Detect which cell encompasses the target text, then output its [x, y] center coordinate. 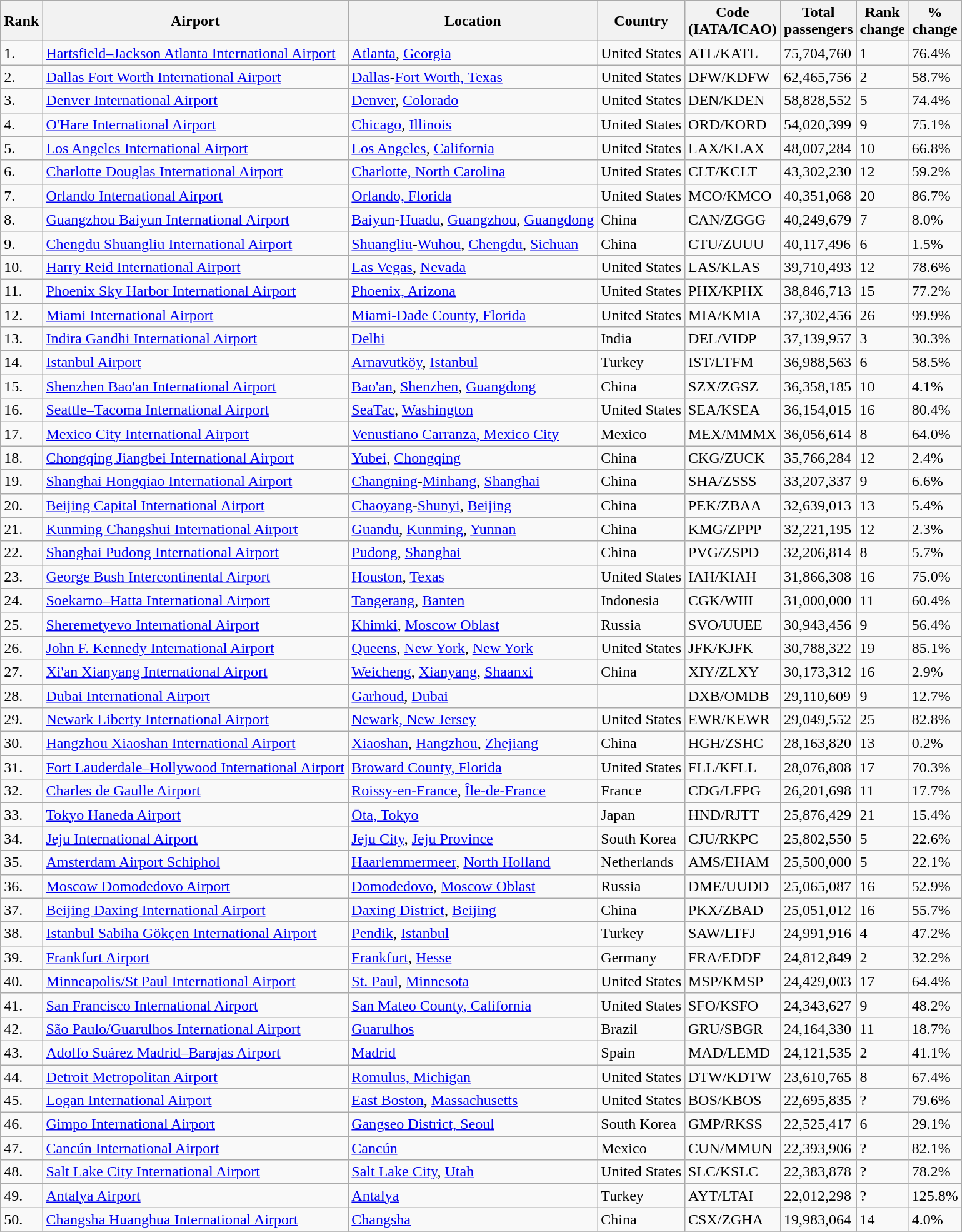
Harry Reid International Airport [195, 267]
GMP/RKSS [733, 1124]
MCO/KMCO [733, 196]
Miami International Airport [195, 315]
Charlotte Douglas International Airport [195, 172]
CUN/MMUN [733, 1148]
36,988,563 [818, 363]
Baiyun-Huadu, Guangzhou, Guangdong [473, 220]
Beijing Daxing International Airport [195, 910]
SZX/ZGSZ [733, 386]
1 [883, 53]
Chongqing Jiangbei International Airport [195, 458]
2.4% [935, 458]
Miami-Dade County, Florida [473, 315]
17. [21, 434]
32. [21, 791]
Tangerang, Banten [473, 600]
Shanghai Hongqiao International Airport [195, 482]
Salt Lake City International Airport [195, 1172]
Xi'an Xianyang International Airport [195, 672]
29. [21, 720]
4.1% [935, 386]
Country [641, 21]
Queens, New York, New York [473, 648]
CTU/ZUUU [733, 243]
37. [21, 910]
62,465,756 [818, 77]
São Paulo/Guarulhos International Airport [195, 1029]
IAH/KIAH [733, 577]
5.4% [935, 505]
Detroit Metropolitan Airport [195, 1076]
24,429,003 [818, 981]
4. [21, 124]
SeaTac, Washington [473, 410]
Denver International Airport [195, 101]
37,302,456 [818, 315]
Airport [195, 21]
MAD/LEMD [733, 1053]
Soekarno–Hatta International Airport [195, 600]
58,828,552 [818, 101]
31,866,308 [818, 577]
79.6% [935, 1101]
DEL/VIDP [733, 339]
Dallas Fort Worth International Airport [195, 77]
CDG/LFPG [733, 791]
24,121,535 [818, 1053]
50. [21, 1219]
3. [21, 101]
43,302,230 [818, 172]
5. [21, 148]
CJU/RKPC [733, 839]
19. [21, 482]
GRU/SBGR [733, 1029]
Amsterdam Airport Schiphol [195, 862]
Changsha [473, 1219]
St. Paul, Minnesota [473, 981]
Hartsfield–Jackson Atlanta International Airport [195, 53]
Fort Lauderdale–Hollywood International Airport [195, 767]
75,704,760 [818, 53]
BOS/KBOS [733, 1101]
25. [21, 624]
ATL/KATL [733, 53]
Rank [21, 21]
48. [21, 1172]
56.4% [935, 624]
Kunming Changshui International Airport [195, 529]
47. [21, 1148]
Chicago, Illinois [473, 124]
Delhi [473, 339]
Guangzhou Baiyun International Airport [195, 220]
San Mateo County, California [473, 1005]
SFO/KSFO [733, 1005]
25 [883, 720]
32,639,013 [818, 505]
PEK/ZBAA [733, 505]
Netherlands [641, 862]
Charlotte, North Carolina [473, 172]
KMG/ZPPP [733, 529]
30,788,322 [818, 648]
19 [883, 648]
Hangzhou Xiaoshan International Airport [195, 744]
MIA/KMIA [733, 315]
40,117,496 [818, 243]
Antalya [473, 1196]
Brazil [641, 1029]
18. [21, 458]
SEA/KSEA [733, 410]
22,393,906 [818, 1148]
Germany [641, 957]
22,012,298 [818, 1196]
SVO/UUEE [733, 624]
26. [21, 648]
8.0% [935, 220]
2.3% [935, 529]
Orlando International Airport [195, 196]
18.7% [935, 1029]
%change [935, 21]
28,076,808 [818, 767]
4 [883, 934]
Changsha Huanghua International Airport [195, 1219]
Indira Gandhi International Airport [195, 339]
Dubai International Airport [195, 696]
CSX/ZGHA [733, 1219]
Cancún International Airport [195, 1148]
19,983,064 [818, 1219]
Phoenix Sky Harbor International Airport [195, 291]
Atlanta, Georgia [473, 53]
40,249,679 [818, 220]
77.2% [935, 291]
24,991,916 [818, 934]
23. [21, 577]
Jeju International Airport [195, 839]
30,173,312 [818, 672]
3 [883, 339]
O'Hare International Airport [195, 124]
Istanbul Sabiha Gökçen International Airport [195, 934]
George Bush Intercontinental Airport [195, 577]
Daxing District, Beijing [473, 910]
25,065,087 [818, 886]
36. [21, 886]
John F. Kennedy International Airport [195, 648]
SHA/ZSSS [733, 482]
48,007,284 [818, 148]
99.9% [935, 315]
33. [21, 815]
Cancún [473, 1148]
Shanghai Pudong International Airport [195, 553]
23,610,765 [818, 1076]
28,163,820 [818, 744]
2. [21, 77]
52.9% [935, 886]
Salt Lake City, Utah [473, 1172]
39,710,493 [818, 267]
44. [21, 1076]
East Boston, Massachusetts [473, 1101]
2.9% [935, 672]
Code(IATA/ICAO) [733, 21]
42. [21, 1029]
1.5% [935, 243]
MEX/MMMX [733, 434]
Gimpo International Airport [195, 1124]
15. [21, 386]
Houston, Texas [473, 577]
14. [21, 363]
Jeju City, Jeju Province [473, 839]
Ōta, Tokyo [473, 815]
22. [21, 553]
46. [21, 1124]
Pudong, Shanghai [473, 553]
LAS/KLAS [733, 267]
74.4% [935, 101]
DXB/OMDB [733, 696]
DFW/KDFW [733, 77]
PKX/ZBAD [733, 910]
Spain [641, 1053]
47.2% [935, 934]
20. [21, 505]
Location [473, 21]
ORD/KORD [733, 124]
0.2% [935, 744]
25,500,000 [818, 862]
21. [21, 529]
29,110,609 [818, 696]
78.2% [935, 1172]
58.5% [935, 363]
30. [21, 744]
24. [21, 600]
Changning-Minhang, Shanghai [473, 482]
AMS/EHAM [733, 862]
38. [21, 934]
Rankchange [883, 21]
32,221,195 [818, 529]
Arnavutköy, Istanbul [473, 363]
SAW/LTFJ [733, 934]
XIY/ZLXY [733, 672]
Minneapolis/St Paul International Airport [195, 981]
CAN/ZGGG [733, 220]
Shuangliu-Wuhou, Chengdu, Sichuan [473, 243]
41.1% [935, 1053]
24,164,330 [818, 1029]
32,206,814 [818, 553]
43. [21, 1053]
85.1% [935, 648]
6.6% [935, 482]
11. [21, 291]
75.0% [935, 577]
HGH/ZSHC [733, 744]
40. [21, 981]
60.4% [935, 600]
24,343,627 [818, 1005]
Seattle–Tacoma International Airport [195, 410]
Charles de Gaulle Airport [195, 791]
22.1% [935, 862]
LAX/KLAX [733, 148]
Broward County, Florida [473, 767]
22.6% [935, 839]
66.8% [935, 148]
HND/RJTT [733, 815]
Romulus, Michigan [473, 1076]
Madrid [473, 1053]
Garhoud, Dubai [473, 696]
Istanbul Airport [195, 363]
Phoenix, Arizona [473, 291]
Yubei, Chongqing [473, 458]
13. [21, 339]
Khimki, Moscow Oblast [473, 624]
Beijing Capital International Airport [195, 505]
Los Angeles, California [473, 148]
25,802,550 [818, 839]
Tokyo Haneda Airport [195, 815]
125.8% [935, 1196]
Mexico City International Airport [195, 434]
4.0% [935, 1219]
82.1% [935, 1148]
64.0% [935, 434]
Moscow Domodedovo Airport [195, 886]
Orlando, Florida [473, 196]
26,201,698 [818, 791]
Los Angeles International Airport [195, 148]
DEN/KDEN [733, 101]
Adolfo Suárez Madrid–Barajas Airport [195, 1053]
70.3% [935, 767]
MSP/KMSP [733, 981]
1. [21, 53]
26 [883, 315]
France [641, 791]
54,020,399 [818, 124]
Domodedovo, Moscow Oblast [473, 886]
55.7% [935, 910]
41. [21, 1005]
Newark Liberty International Airport [195, 720]
Frankfurt Airport [195, 957]
22,525,417 [818, 1124]
Roissy-en-France, Île-de-France [473, 791]
5.7% [935, 553]
SLC/KSLC [733, 1172]
31,000,000 [818, 600]
Bao'an, Shenzhen, Guangdong [473, 386]
12.7% [935, 696]
25,876,429 [818, 815]
48.2% [935, 1005]
12. [21, 315]
Gangseo District, Seoul [473, 1124]
Frankfurt, Hesse [473, 957]
31. [21, 767]
PVG/ZSPD [733, 553]
36,358,185 [818, 386]
35. [21, 862]
15 [883, 291]
Denver, Colorado [473, 101]
24,812,849 [818, 957]
Shenzhen Bao'an International Airport [195, 386]
28. [21, 696]
17.7% [935, 791]
Venustiano Carranza, Mexico City [473, 434]
10. [21, 267]
22,383,878 [818, 1172]
29,049,552 [818, 720]
EWR/KEWR [733, 720]
Chaoyang-Shunyi, Beijing [473, 505]
86.7% [935, 196]
FLL/KFLL [733, 767]
IST/LTFM [733, 363]
32.2% [935, 957]
DTW/KDTW [733, 1076]
Logan International Airport [195, 1101]
78.6% [935, 267]
59.2% [935, 172]
16. [21, 410]
49. [21, 1196]
PHX/KPHX [733, 291]
15.4% [935, 815]
39. [21, 957]
75.1% [935, 124]
37,139,957 [818, 339]
Newark, New Jersey [473, 720]
67.4% [935, 1076]
AYT/LTAI [733, 1196]
9. [21, 243]
8. [21, 220]
29.1% [935, 1124]
India [641, 339]
Totalpassengers [818, 21]
27. [21, 672]
82.8% [935, 720]
14 [883, 1219]
Xiaoshan, Hangzhou, Zhejiang [473, 744]
34. [21, 839]
7. [21, 196]
Sheremetyevo International Airport [195, 624]
30.3% [935, 339]
36,154,015 [818, 410]
20 [883, 196]
Weicheng, Xianyang, Shaanxi [473, 672]
Chengdu Shuangliu International Airport [195, 243]
40,351,068 [818, 196]
35,766,284 [818, 458]
CKG/ZUCK [733, 458]
Dallas-Fort Worth, Texas [473, 77]
Guandu, Kunming, Yunnan [473, 529]
Pendik, Istanbul [473, 934]
33,207,337 [818, 482]
7 [883, 220]
6. [21, 172]
64.4% [935, 981]
Antalya Airport [195, 1196]
San Francisco International Airport [195, 1005]
DME/UUDD [733, 886]
Indonesia [641, 600]
25,051,012 [818, 910]
JFK/KJFK [733, 648]
80.4% [935, 410]
30,943,456 [818, 624]
45. [21, 1101]
38,846,713 [818, 291]
Las Vegas, Nevada [473, 267]
Japan [641, 815]
21 [883, 815]
Haarlemmermeer, North Holland [473, 862]
22,695,835 [818, 1101]
FRA/EDDF [733, 957]
76.4% [935, 53]
Guarulhos [473, 1029]
CLT/KCLT [733, 172]
CGK/WIII [733, 600]
36,056,614 [818, 434]
58.7% [935, 77]
